Pinpoint the cell where the given text exists, returning its (X, Y) midpoint coordinate. 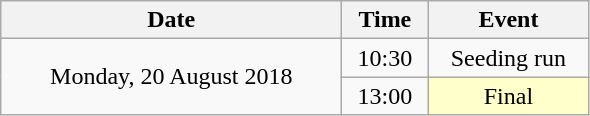
Time (385, 20)
13:00 (385, 96)
Final (508, 96)
Event (508, 20)
Seeding run (508, 58)
10:30 (385, 58)
Date (172, 20)
Monday, 20 August 2018 (172, 77)
